Find where the given text appears and provide that cell's center as (X, Y) coordinate. 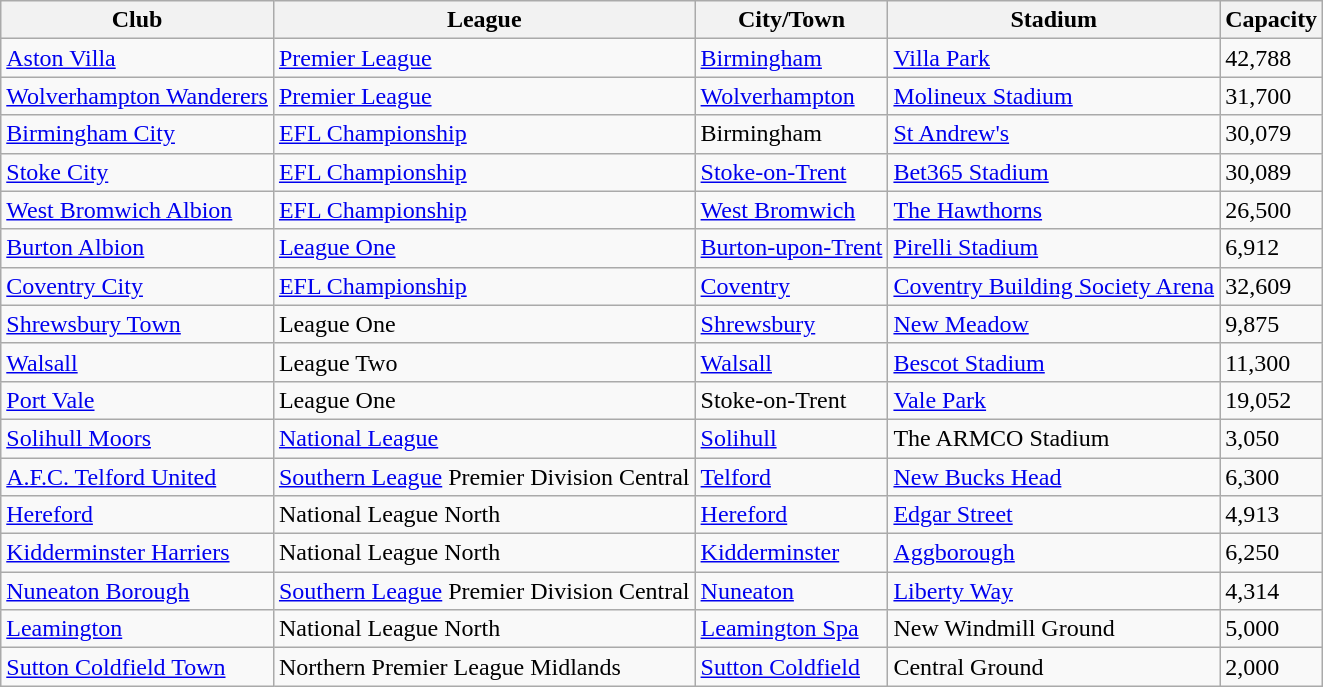
City/Town (792, 20)
Kidderminster Harriers (138, 553)
West Bromwich Albion (138, 210)
6,912 (1272, 248)
Coventry Building Society Arena (1054, 286)
4,314 (1272, 591)
League Two (484, 362)
Edgar Street (1054, 515)
Central Ground (1054, 667)
Birmingham City (138, 134)
6,300 (1272, 477)
Northern Premier League Midlands (484, 667)
Coventry City (138, 286)
19,052 (1272, 400)
11,300 (1272, 362)
Telford (792, 477)
The ARMCO Stadium (1054, 438)
Capacity (1272, 20)
Sutton Coldfield Town (138, 667)
Club (138, 20)
League (484, 20)
Aggborough (1054, 553)
Stadium (1054, 20)
West Bromwich (792, 210)
9,875 (1272, 324)
Wolverhampton Wanderers (138, 96)
National League (484, 438)
5,000 (1272, 629)
26,500 (1272, 210)
Aston Villa (138, 58)
Burton Albion (138, 248)
Nuneaton (792, 591)
Stoke City (138, 172)
Port Vale (138, 400)
Vale Park (1054, 400)
Molineux Stadium (1054, 96)
Shrewsbury Town (138, 324)
Coventry (792, 286)
Nuneaton Borough (138, 591)
3,050 (1272, 438)
Pirelli Stadium (1054, 248)
6,250 (1272, 553)
Wolverhampton (792, 96)
A.F.C. Telford United (138, 477)
Bescot Stadium (1054, 362)
4,913 (1272, 515)
St Andrew's (1054, 134)
Leamington (138, 629)
Burton-upon-Trent (792, 248)
The Hawthorns (1054, 210)
32,609 (1272, 286)
Liberty Way (1054, 591)
New Windmill Ground (1054, 629)
Sutton Coldfield (792, 667)
Villa Park (1054, 58)
Kidderminster (792, 553)
Bet365 Stadium (1054, 172)
Shrewsbury (792, 324)
30,089 (1272, 172)
42,788 (1272, 58)
30,079 (1272, 134)
Solihull (792, 438)
Solihull Moors (138, 438)
2,000 (1272, 667)
New Meadow (1054, 324)
31,700 (1272, 96)
Leamington Spa (792, 629)
New Bucks Head (1054, 477)
